Return (X, Y) of the center of cell containing provided text 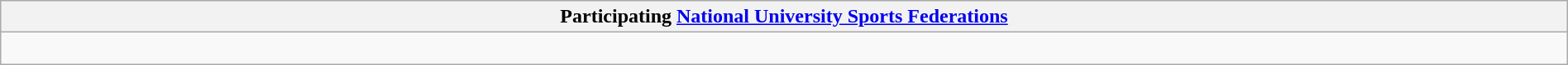
Participating National University Sports Federations (784, 17)
